Provide the (x, y) coordinate of the cell's center where the given text is located.  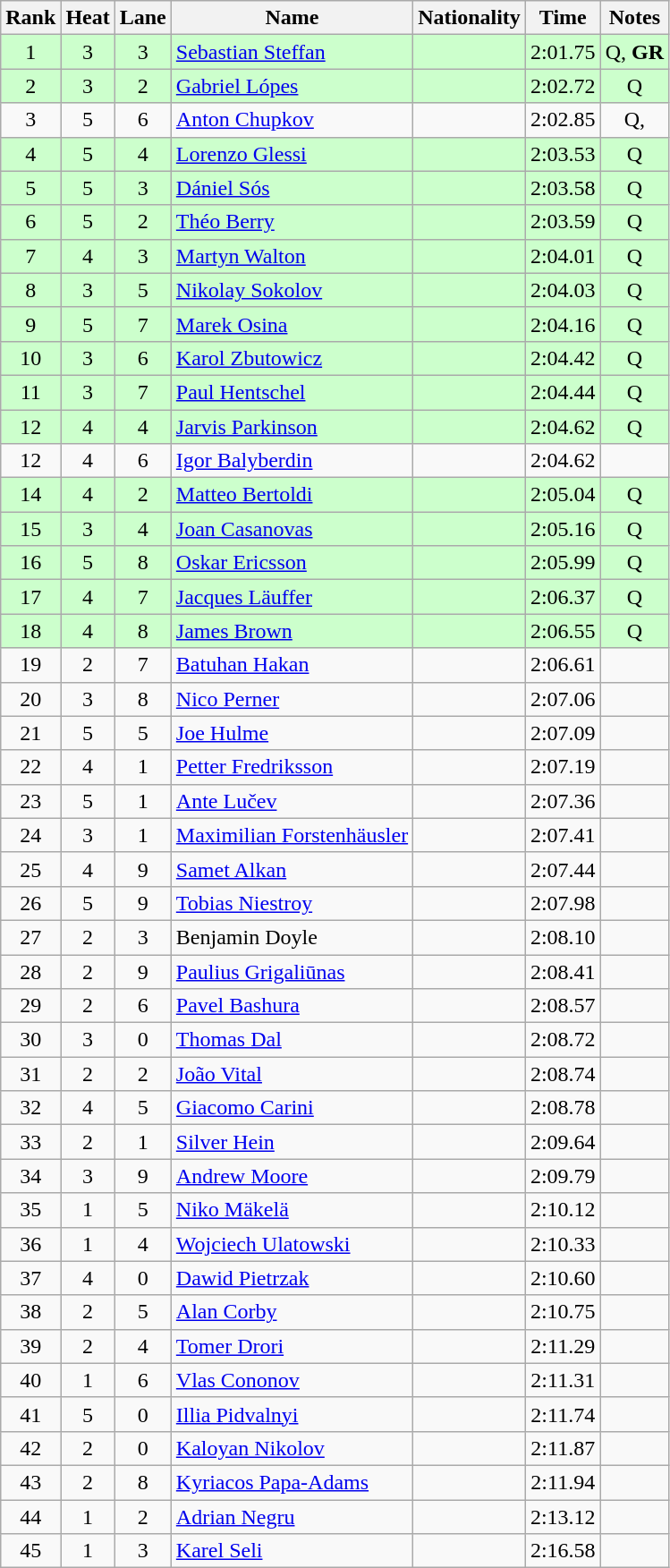
Kyriacos Papa-Adams (292, 1482)
Wojciech Ulatowski (292, 1244)
Karol Zbutowicz (292, 358)
2:06.55 (563, 631)
Thomas Dal (292, 1040)
2:05.16 (563, 529)
37 (30, 1278)
Giacomo Carini (292, 1108)
43 (30, 1482)
2:03.58 (563, 188)
Pavel Bashura (292, 1006)
Notes (634, 18)
2:07.36 (563, 801)
Samet Alkan (292, 869)
2:05.04 (563, 495)
Name (292, 18)
2:03.59 (563, 222)
Nico Perner (292, 699)
31 (30, 1074)
Joan Casanovas (292, 529)
2:07.19 (563, 767)
20 (30, 699)
Nationality (470, 18)
Heat (88, 18)
Karel Seli (292, 1551)
Tomer Drori (292, 1346)
2:11.29 (563, 1346)
2:02.72 (563, 86)
Sebastian Steffan (292, 52)
30 (30, 1040)
Dániel Sós (292, 188)
Andrew Moore (292, 1176)
Maximilian Forstenhäusler (292, 835)
Jarvis Parkinson (292, 427)
Illia Pidvalnyi (292, 1414)
Igor Balyberdin (292, 461)
Batuhan Hakan (292, 665)
Martyn Walton (292, 256)
Q, GR (634, 52)
Lane (143, 18)
Niko Mäkelä (292, 1210)
Lorenzo Glessi (292, 154)
38 (30, 1312)
2:07.41 (563, 835)
17 (30, 597)
Marek Osina (292, 324)
10 (30, 358)
2:11.74 (563, 1414)
Nikolay Sokolov (292, 290)
2:11.94 (563, 1482)
Q, (634, 120)
2:09.79 (563, 1176)
2:06.37 (563, 597)
2:11.31 (563, 1380)
2:04.01 (563, 256)
45 (30, 1551)
Dawid Pietrzak (292, 1278)
Joe Hulme (292, 733)
39 (30, 1346)
11 (30, 392)
Ante Lučev (292, 801)
2:01.75 (563, 52)
Time (563, 18)
2:08.72 (563, 1040)
25 (30, 869)
Kaloyan Nikolov (292, 1448)
26 (30, 903)
2:07.09 (563, 733)
2:05.99 (563, 563)
Gabriel Lópes (292, 86)
Tobias Niestroy (292, 903)
2:07.06 (563, 699)
19 (30, 665)
Vlas Cononov (292, 1380)
Paulius Grigaliūnas (292, 971)
Matteo Bertoldi (292, 495)
21 (30, 733)
Théo Berry (292, 222)
32 (30, 1108)
2:10.12 (563, 1210)
2:04.44 (563, 392)
2:08.41 (563, 971)
2:08.74 (563, 1074)
40 (30, 1380)
Anton Chupkov (292, 120)
João Vital (292, 1074)
2:07.44 (563, 869)
2:03.53 (563, 154)
24 (30, 835)
27 (30, 937)
29 (30, 1006)
23 (30, 801)
2:11.87 (563, 1448)
2:13.12 (563, 1517)
2:09.64 (563, 1142)
2:06.61 (563, 665)
15 (30, 529)
Oskar Ericsson (292, 563)
36 (30, 1244)
33 (30, 1142)
2:10.75 (563, 1312)
22 (30, 767)
2:04.42 (563, 358)
41 (30, 1414)
2:08.10 (563, 937)
2:16.58 (563, 1551)
Petter Fredriksson (292, 767)
2:10.33 (563, 1244)
42 (30, 1448)
2:04.16 (563, 324)
44 (30, 1517)
35 (30, 1210)
James Brown (292, 631)
Silver Hein (292, 1142)
28 (30, 971)
Paul Hentschel (292, 392)
Rank (30, 18)
Adrian Negru (292, 1517)
Benjamin Doyle (292, 937)
Jacques Läuffer (292, 597)
2:04.03 (563, 290)
16 (30, 563)
2:08.78 (563, 1108)
2:10.60 (563, 1278)
2:08.57 (563, 1006)
2:07.98 (563, 903)
14 (30, 495)
2:02.85 (563, 120)
34 (30, 1176)
18 (30, 631)
Alan Corby (292, 1312)
